Search for the cell housing the specified text and yield its (X, Y) center coordinate. 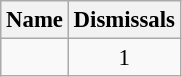
Name (35, 20)
Dismissals (124, 20)
1 (124, 58)
